For the text-containing cell, return its midpoint in (X, Y) coordinate format. 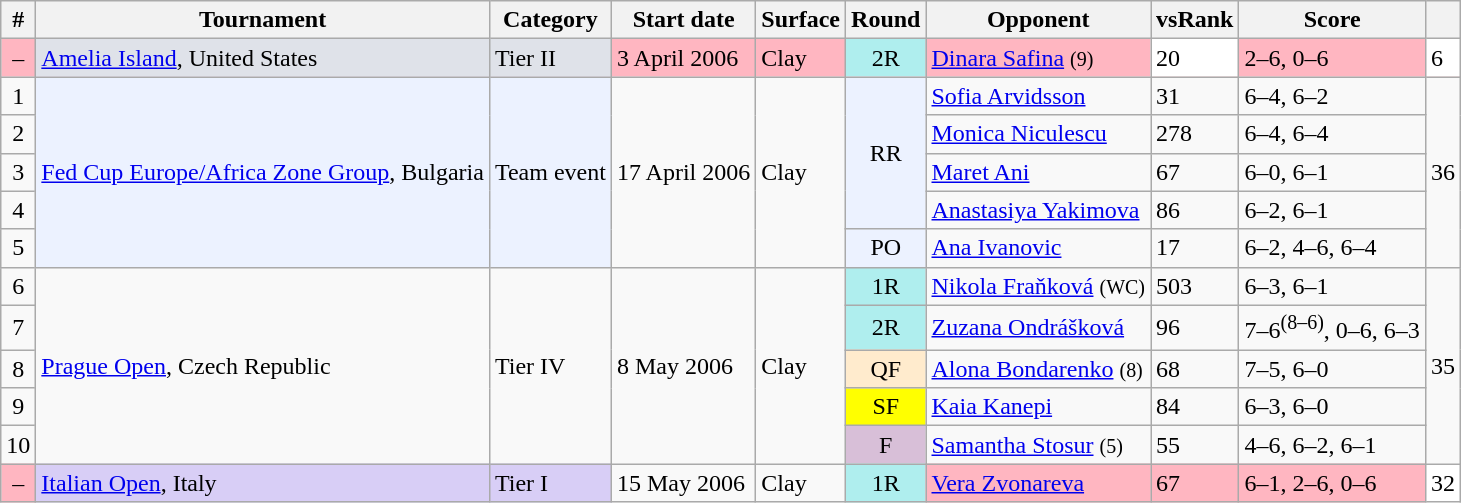
6–2, 6–1 (1332, 210)
Score (1332, 20)
31 (1195, 96)
Tier IV (550, 366)
7–6(8–6), 0–6, 6–3 (1332, 328)
Nikola Fraňková (WC) (1038, 286)
6–0, 6–1 (1332, 172)
Category (550, 20)
SF (886, 407)
6–3, 6–1 (1332, 286)
Samantha Stosur (5) (1038, 445)
Opponent (1038, 20)
# (18, 20)
Alona Bondarenko (8) (1038, 369)
RR (886, 153)
36 (1442, 172)
8 May 2006 (683, 366)
3 (18, 172)
68 (1195, 369)
84 (1195, 407)
9 (18, 407)
Tier I (550, 483)
Dinara Safina (9) (1038, 58)
5 (18, 248)
Italian Open, Italy (263, 483)
Prague Open, Czech Republic (263, 366)
F (886, 445)
Start date (683, 20)
6–4, 6–4 (1332, 134)
4–6, 6–2, 6–1 (1332, 445)
20 (1195, 58)
6–1, 2–6, 0–6 (1332, 483)
Anastasiya Yakimova (1038, 210)
6–4, 6–2 (1332, 96)
17 April 2006 (683, 172)
Amelia Island, United States (263, 58)
vsRank (1195, 20)
55 (1195, 445)
15 May 2006 (683, 483)
4 (18, 210)
Vera Zvonareva (1038, 483)
Maret Ani (1038, 172)
PO (886, 248)
3 April 2006 (683, 58)
Surface (801, 20)
Team event (550, 172)
7 (18, 328)
Round (886, 20)
Sofia Arvidsson (1038, 96)
32 (1442, 483)
Tournament (263, 20)
7–5, 6–0 (1332, 369)
Ana Ivanovic (1038, 248)
278 (1195, 134)
Zuzana Ondrášková (1038, 328)
2 (18, 134)
6–2, 4–6, 6–4 (1332, 248)
2–6, 0–6 (1332, 58)
6–3, 6–0 (1332, 407)
10 (18, 445)
Tier II (550, 58)
QF (886, 369)
503 (1195, 286)
Fed Cup Europe/Africa Zone Group, Bulgaria (263, 172)
Kaia Kanepi (1038, 407)
8 (18, 369)
1 (18, 96)
35 (1442, 366)
96 (1195, 328)
17 (1195, 248)
86 (1195, 210)
Monica Niculescu (1038, 134)
